Return the (X, Y) coordinate for the center point of the cell that contains the specified text.  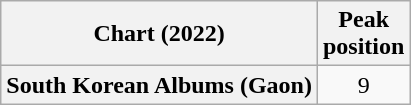
9 (363, 85)
Peakposition (363, 34)
Chart (2022) (160, 34)
South Korean Albums (Gaon) (160, 85)
